Find where the given text appears and provide that cell's center as (x, y) coordinate. 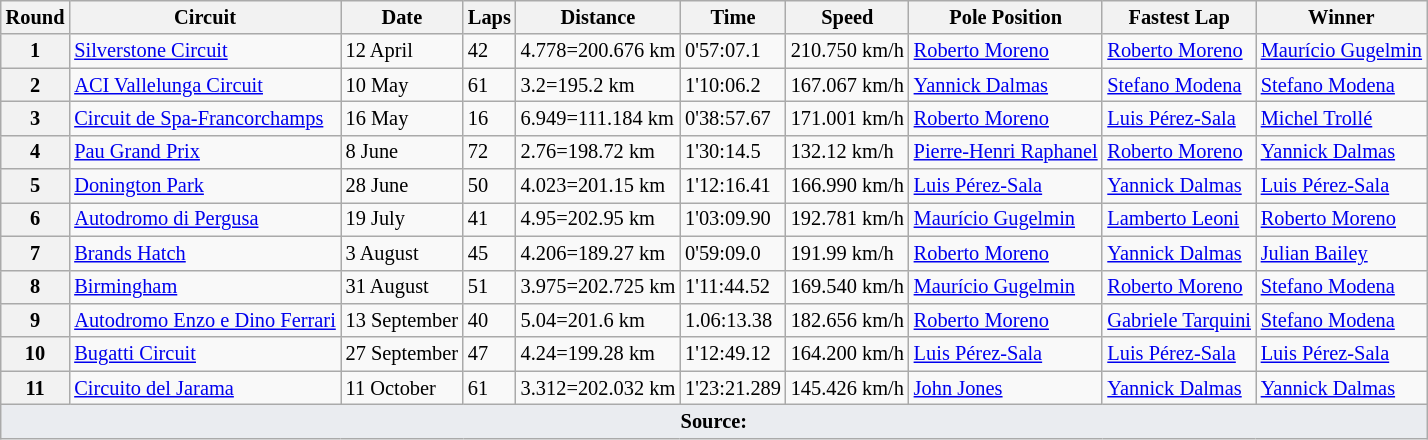
Source: (714, 421)
Brands Hatch (204, 253)
41 (490, 219)
3 August (402, 253)
Michel Trollé (1342, 118)
191.99 km/h (848, 253)
0'59:09.0 (733, 253)
16 May (402, 118)
31 August (402, 287)
4 (36, 152)
3.975=202.725 km (598, 287)
50 (490, 186)
10 (36, 354)
Donington Park (204, 186)
169.540 km/h (848, 287)
167.067 km/h (848, 85)
210.750 km/h (848, 51)
16 (490, 118)
2 (36, 85)
3.2=195.2 km (598, 85)
4.24=199.28 km (598, 354)
Winner (1342, 17)
Date (402, 17)
11 (36, 388)
8 June (402, 152)
4.206=189.27 km (598, 253)
51 (490, 287)
9 (36, 320)
Pole Position (1006, 17)
27 September (402, 354)
42 (490, 51)
Julian Bailey (1342, 253)
Bugatti Circuit (204, 354)
Pierre-Henri Raphanel (1006, 152)
47 (490, 354)
4.023=201.15 km (598, 186)
11 October (402, 388)
Gabriele Tarquini (1178, 320)
182.656 km/h (848, 320)
Autodromo Enzo e Dino Ferrari (204, 320)
12 April (402, 51)
192.781 km/h (848, 219)
Distance (598, 17)
164.200 km/h (848, 354)
1'23:21.289 (733, 388)
6.949=111.184 km (598, 118)
1'12:49.12 (733, 354)
171.001 km/h (848, 118)
8 (36, 287)
1'03:09.90 (733, 219)
Autodromo di Pergusa (204, 219)
10 May (402, 85)
1'12:16.41 (733, 186)
Round (36, 17)
5.04=201.6 km (598, 320)
Circuit (204, 17)
1'10:06.2 (733, 85)
28 June (402, 186)
2.76=198.72 km (598, 152)
Silverstone Circuit (204, 51)
45 (490, 253)
7 (36, 253)
40 (490, 320)
3.312=202.032 km (598, 388)
4.778=200.676 km (598, 51)
0'38:57.67 (733, 118)
1'30:14.5 (733, 152)
Circuit de Spa-Francorchamps (204, 118)
Time (733, 17)
6 (36, 219)
72 (490, 152)
1.06:13.38 (733, 320)
Speed (848, 17)
John Jones (1006, 388)
1'11:44.52 (733, 287)
1 (36, 51)
0'57:07.1 (733, 51)
5 (36, 186)
3 (36, 118)
19 July (402, 219)
Circuito del Jarama (204, 388)
Birmingham (204, 287)
Lamberto Leoni (1178, 219)
Laps (490, 17)
166.990 km/h (848, 186)
145.426 km/h (848, 388)
13 September (402, 320)
Pau Grand Prix (204, 152)
Fastest Lap (1178, 17)
132.12 km/h (848, 152)
4.95=202.95 km (598, 219)
ACI Vallelunga Circuit (204, 85)
